Search for the cell housing the specified text and yield its (x, y) center coordinate. 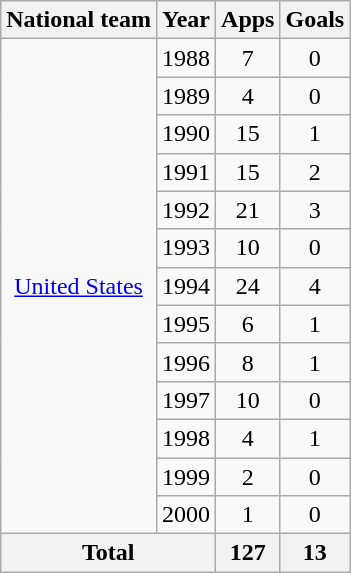
United States (79, 286)
Goals (315, 20)
24 (248, 286)
1998 (186, 438)
1996 (186, 362)
3 (315, 210)
Apps (248, 20)
1993 (186, 248)
13 (315, 553)
1990 (186, 134)
1997 (186, 400)
1995 (186, 324)
8 (248, 362)
6 (248, 324)
1991 (186, 172)
127 (248, 553)
National team (79, 20)
1988 (186, 58)
21 (248, 210)
Year (186, 20)
1989 (186, 96)
1994 (186, 286)
1992 (186, 210)
Total (108, 553)
1999 (186, 477)
7 (248, 58)
2000 (186, 515)
